From the cell containing the given text, extract its center point as (x, y) coordinate. 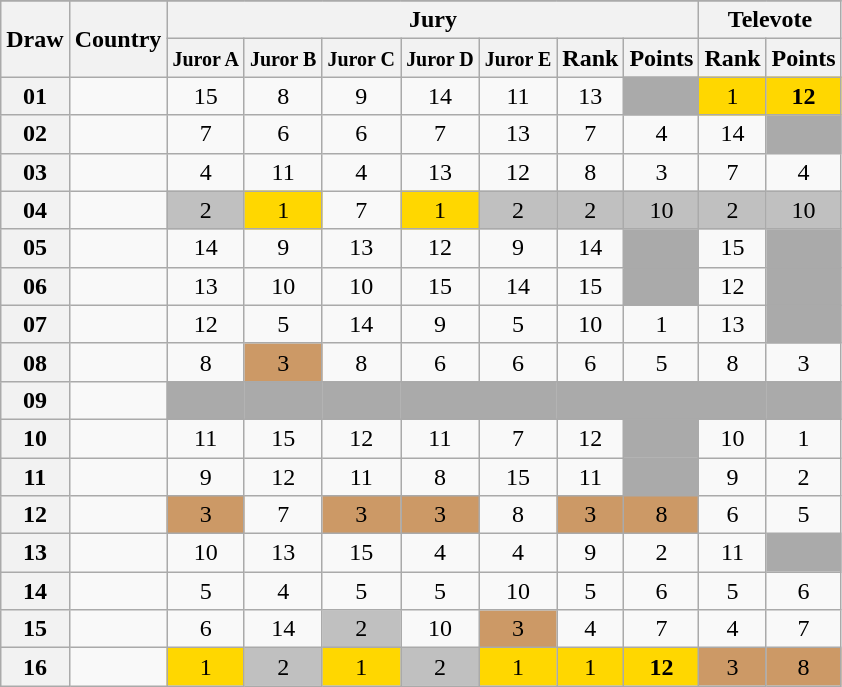
03 (35, 172)
05 (35, 248)
Juror C (362, 58)
Juror D (440, 58)
06 (35, 286)
09 (35, 400)
07 (35, 324)
08 (35, 362)
Jury (433, 20)
Juror B (283, 58)
01 (35, 96)
16 (35, 667)
Draw (35, 39)
04 (35, 210)
Country (118, 39)
Juror A (206, 58)
Televote (770, 20)
02 (35, 134)
Juror E (518, 58)
